Determine the (x, y) coordinate at the center of the cell enclosing the given text.  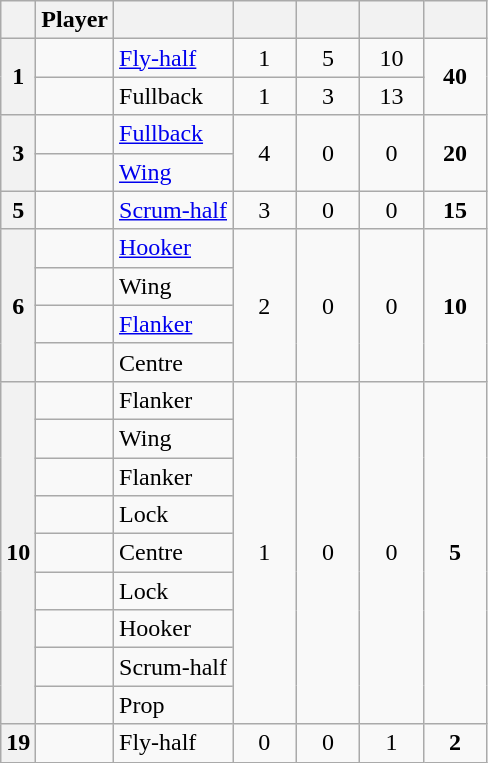
19 (18, 743)
15 (455, 210)
4 (265, 153)
20 (455, 153)
40 (455, 77)
Prop (174, 705)
6 (18, 305)
13 (392, 96)
Player (75, 20)
